Provide the (X, Y) coordinate of the cell's center where the given text is located.  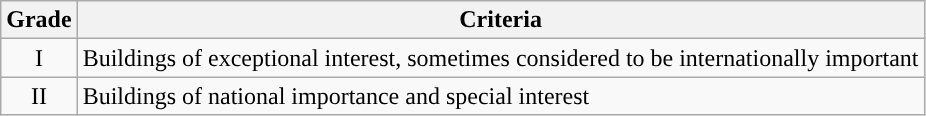
Buildings of exceptional interest, sometimes considered to be internationally important (500, 58)
II (39, 96)
I (39, 58)
Grade (39, 20)
Buildings of national importance and special interest (500, 96)
Criteria (500, 20)
